Detect which cell encompasses the target text, then output its [x, y] center coordinate. 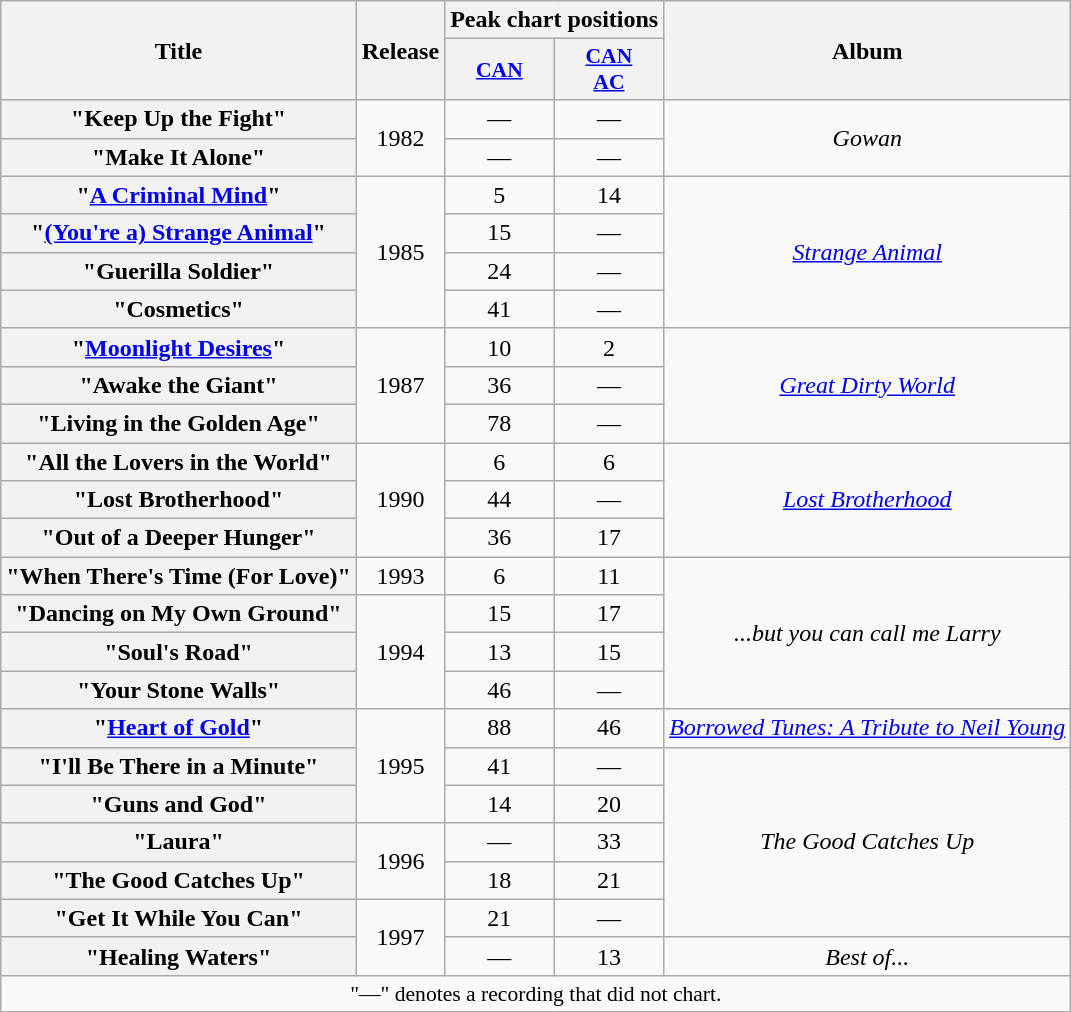
CANAC [609, 70]
33 [609, 842]
20 [609, 804]
"Dancing on My Own Ground" [179, 614]
24 [500, 271]
"Keep Up the Fight" [179, 119]
"When There's Time (For Love)" [179, 576]
78 [500, 423]
"(You're a) Strange Animal" [179, 233]
1993 [400, 576]
11 [609, 576]
CAN [500, 70]
"Your Stone Walls" [179, 690]
"All the Lovers in the World" [179, 461]
...but you can call me Larry [868, 633]
1990 [400, 499]
"Moonlight Desires" [179, 347]
Album [868, 50]
"Out of a Deeper Hunger" [179, 538]
"Laura" [179, 842]
"—" denotes a recording that did not chart. [536, 993]
44 [500, 500]
1996 [400, 861]
Strange Animal [868, 252]
Lost Brotherhood [868, 499]
Borrowed Tunes: A Tribute to Neil Young [868, 728]
1995 [400, 766]
Peak chart positions [554, 20]
18 [500, 880]
2 [609, 347]
1994 [400, 652]
10 [500, 347]
"I'll Be There in a Minute" [179, 766]
1987 [400, 385]
"Healing Waters" [179, 956]
"Awake the Giant" [179, 385]
"The Good Catches Up" [179, 880]
1997 [400, 937]
"Lost Brotherhood" [179, 500]
"Get It While You Can" [179, 918]
Release [400, 50]
Gowan [868, 138]
"Cosmetics" [179, 309]
Great Dirty World [868, 385]
"Soul's Road" [179, 652]
88 [500, 728]
5 [500, 195]
Best of... [868, 956]
"Guerilla Soldier" [179, 271]
"Make It Alone" [179, 157]
"A Criminal Mind" [179, 195]
Title [179, 50]
1982 [400, 138]
The Good Catches Up [868, 842]
"Living in the Golden Age" [179, 423]
1985 [400, 252]
"Heart of Gold" [179, 728]
"Guns and God" [179, 804]
